Search for the cell housing the specified text and yield its (x, y) center coordinate. 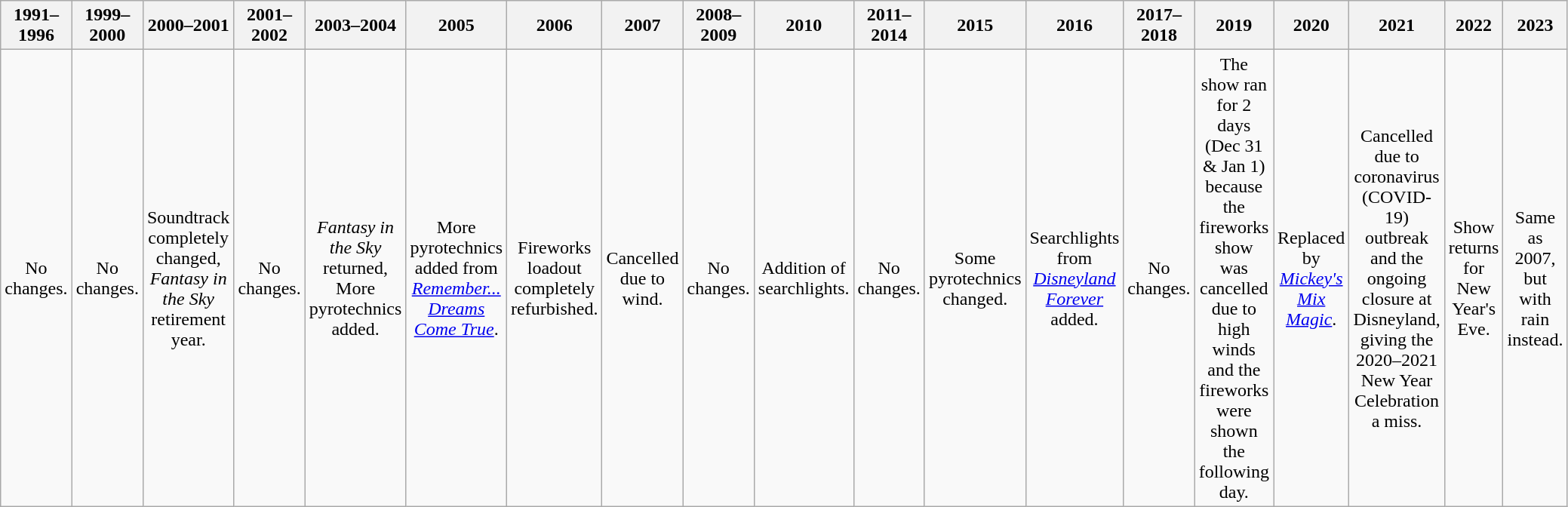
2020 (1311, 26)
2017–2018 (1159, 26)
Fireworks loadout completely refurbished. (555, 278)
2016 (1075, 26)
2003–2004 (355, 26)
2015 (975, 26)
1999–2000 (107, 26)
1991–1996 (36, 26)
The show ran for 2 days (Dec 31 & Jan 1) because the fireworks show was cancelled due to high winds and the fireworks were shown the following day. (1234, 278)
2010 (804, 26)
2001–2002 (269, 26)
Soundtrack completely changed, Fantasy in the Sky retirement year. (188, 278)
2011–2014 (889, 26)
2023 (1535, 26)
Fantasy in the Sky returned, More pyrotechnics added. (355, 278)
Addition of searchlights. (804, 278)
Cancelled due to wind. (643, 278)
2007 (643, 26)
Some pyrotechnics changed. (975, 278)
2000–2001 (188, 26)
2005 (457, 26)
2019 (1234, 26)
More pyrotechnics added from Remember... Dreams Come True. (457, 278)
2006 (555, 26)
Replaced by Mickey's Mix Magic. (1311, 278)
2022 (1474, 26)
Searchlights from Disneyland Forever added. (1075, 278)
2008–2009 (718, 26)
Same as 2007, but with rain instead. (1535, 278)
Cancelled due to coronavirus (COVID-19) outbreak and the ongoing closure at Disneyland, giving the 2020–2021 New Year Celebration a miss. (1397, 278)
Show returns for New Year's Eve. (1474, 278)
2021 (1397, 26)
